Scan for the cell matching the given text and deliver its (x, y) coordinate at center. 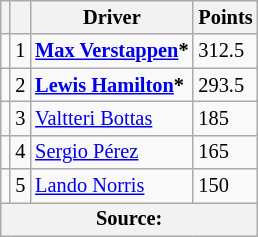
Source: (130, 219)
Points (225, 17)
4 (20, 152)
Driver (112, 17)
Max Verstappen* (112, 51)
165 (225, 152)
Sergio Pérez (112, 152)
293.5 (225, 85)
185 (225, 118)
312.5 (225, 51)
Valtteri Bottas (112, 118)
3 (20, 118)
5 (20, 186)
2 (20, 85)
150 (225, 186)
1 (20, 51)
Lando Norris (112, 186)
Lewis Hamilton* (112, 85)
